Output the [x, y] coordinate of the center of the cell containing the given text.  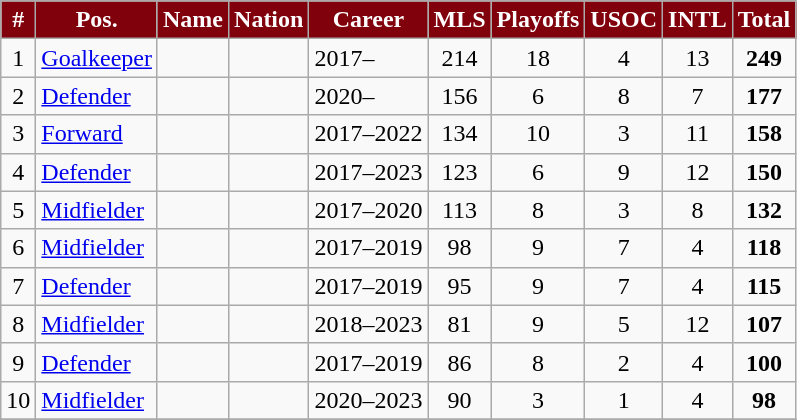
115 [764, 286]
81 [460, 324]
177 [764, 96]
158 [764, 134]
Goalkeeper [97, 58]
123 [460, 172]
Name [192, 20]
132 [764, 210]
107 [764, 324]
MLS [460, 20]
2017–2023 [368, 172]
# [18, 20]
95 [460, 286]
2017– [368, 58]
2018–2023 [368, 324]
Forward [97, 134]
2017–2020 [368, 210]
2020–2023 [368, 400]
90 [460, 400]
Pos. [97, 20]
INTL [698, 20]
Nation [269, 20]
Playoffs [538, 20]
18 [538, 58]
118 [764, 248]
156 [460, 96]
2017–2022 [368, 134]
USOC [624, 20]
249 [764, 58]
13 [698, 58]
2020– [368, 96]
86 [460, 362]
214 [460, 58]
Total [764, 20]
134 [460, 134]
Career [368, 20]
11 [698, 134]
150 [764, 172]
100 [764, 362]
113 [460, 210]
